Pinpoint the cell where the given text exists, returning its [X, Y] midpoint coordinate. 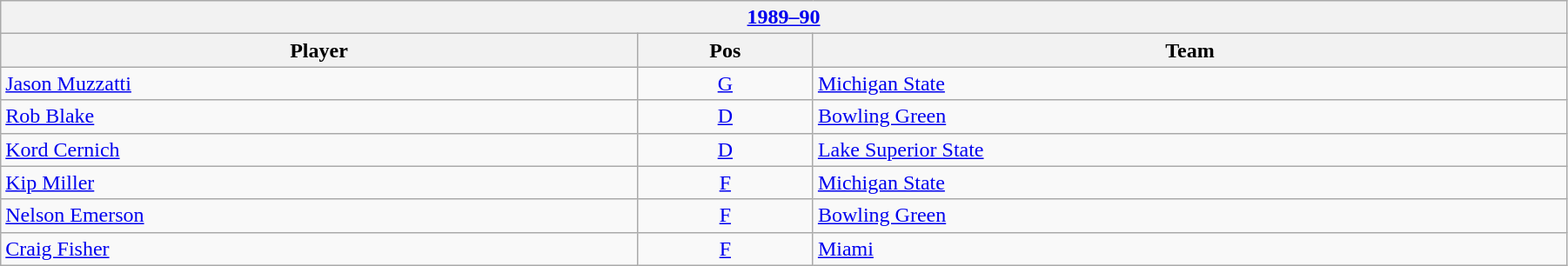
Pos [725, 50]
Rob Blake [319, 116]
Team [1189, 50]
Nelson Emerson [319, 216]
Lake Superior State [1189, 150]
Miami [1189, 249]
Kip Miller [319, 183]
Player [319, 50]
1989–90 [784, 17]
G [725, 83]
Jason Muzzatti [319, 83]
Kord Cernich [319, 150]
Craig Fisher [319, 249]
